For the text-containing cell, return its midpoint in (x, y) coordinate format. 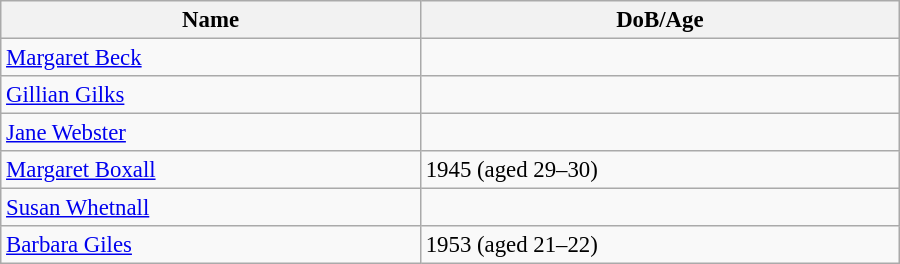
Margaret Beck (211, 58)
DoB/Age (660, 20)
Jane Webster (211, 133)
Barbara Giles (211, 245)
Gillian Gilks (211, 95)
Name (211, 20)
Susan Whetnall (211, 208)
1945 (aged 29–30) (660, 170)
1953 (aged 21–22) (660, 245)
Margaret Boxall (211, 170)
